Detect which cell encompasses the target text, then output its [X, Y] center coordinate. 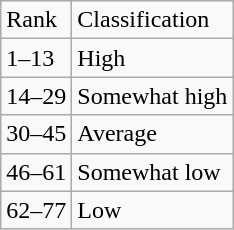
Rank [36, 20]
Classification [152, 20]
High [152, 58]
Somewhat low [152, 172]
Average [152, 134]
30–45 [36, 134]
1–13 [36, 58]
46–61 [36, 172]
Somewhat high [152, 96]
62–77 [36, 210]
14–29 [36, 96]
Low [152, 210]
